Capture the cell that displays the provided text and extract its [X, Y] central coordinate. 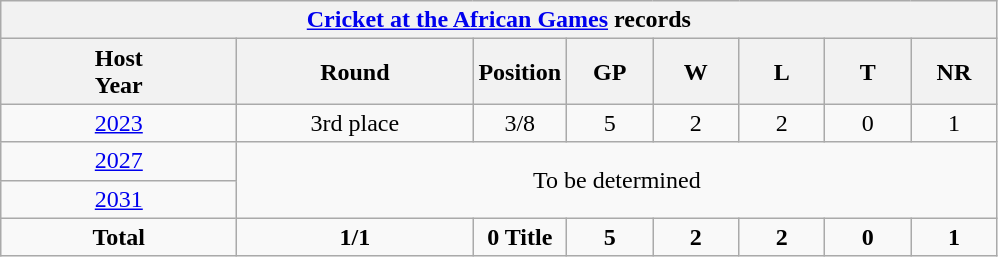
L [782, 72]
Cricket at the African Games records [499, 20]
GP [610, 72]
3rd place [355, 123]
Position [520, 72]
3/8 [520, 123]
T [868, 72]
2023 [119, 123]
HostYear [119, 72]
0 Title [520, 237]
To be determined [617, 180]
Round [355, 72]
1/1 [355, 237]
2027 [119, 161]
Total [119, 237]
2031 [119, 199]
NR [954, 72]
W [696, 72]
